Find where the given text appears and provide that cell's center as (x, y) coordinate. 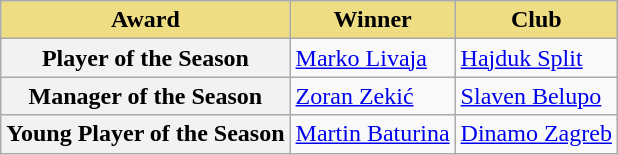
Manager of the Season (146, 96)
Young Player of the Season (146, 134)
Hajduk Split (536, 58)
Award (146, 20)
Martin Baturina (372, 134)
Club (536, 20)
Player of the Season (146, 58)
Slaven Belupo (536, 96)
Winner (372, 20)
Dinamo Zagreb (536, 134)
Marko Livaja (372, 58)
Zoran Zekić (372, 96)
